Extract the (X, Y) coordinate from the center of the cell holding the provided text.  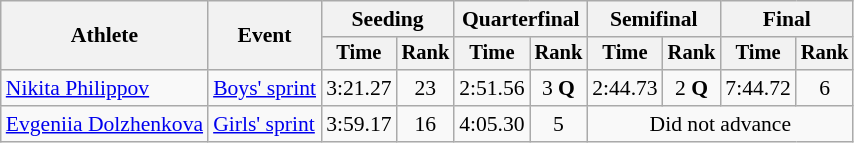
Evgeniia Dolzhenkova (104, 124)
2 Q (692, 88)
7:44.72 (758, 88)
Nikita Philippov (104, 88)
Girls' sprint (264, 124)
16 (426, 124)
5 (559, 124)
Semifinal (654, 19)
3:59.17 (358, 124)
6 (825, 88)
Event (264, 36)
2:51.56 (492, 88)
23 (426, 88)
Boys' sprint (264, 88)
Did not advance (720, 124)
4:05.30 (492, 124)
Final (786, 19)
3 Q (559, 88)
Seeding (388, 19)
Quarterfinal (520, 19)
Athlete (104, 36)
3:21.27 (358, 88)
2:44.73 (624, 88)
